Find where the given text appears and provide that cell's center as (X, Y) coordinate. 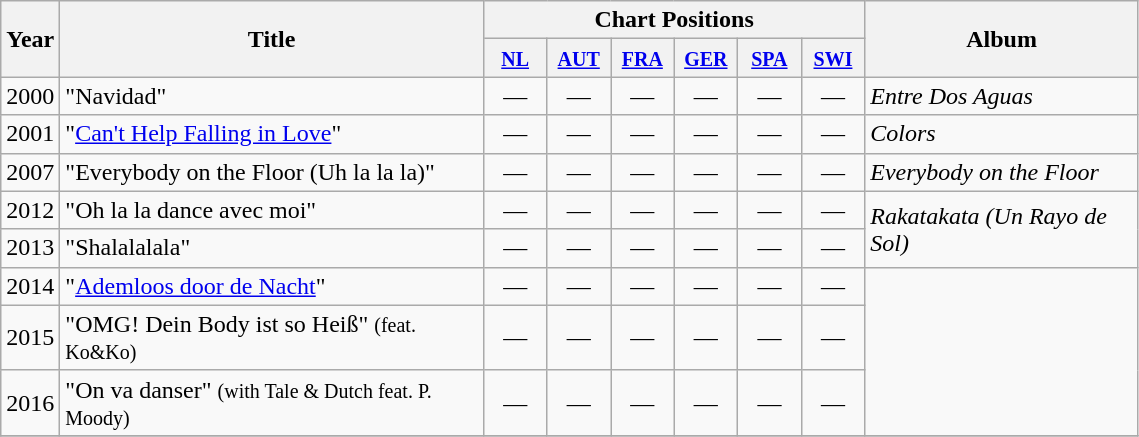
SPA (770, 58)
"Shalalalala" (272, 248)
"Everybody on the Floor (Uh la la la)" (272, 172)
Year (30, 39)
Rakatakata (Un Rayo de Sol) (1002, 229)
SWI (833, 58)
2015 (30, 338)
2012 (30, 210)
Colors (1002, 134)
"Navidad" (272, 96)
NL (515, 58)
AUT (579, 58)
"On va danser" (with Tale & Dutch feat. P. Moody) (272, 402)
2000 (30, 96)
2013 (30, 248)
Title (272, 39)
2014 (30, 286)
"OMG! Dein Body ist so Heiß" (feat. Ko&Ko) (272, 338)
"Ademloos door de Nacht" (272, 286)
Chart Positions (674, 20)
2001 (30, 134)
"Oh la la dance avec moi" (272, 210)
2016 (30, 402)
Everybody on the Floor (1002, 172)
"Can't Help Falling in Love" (272, 134)
GER (706, 58)
FRA (642, 58)
Entre Dos Aguas (1002, 96)
Album (1002, 39)
2007 (30, 172)
